Return (X, Y) of the center of cell containing provided text 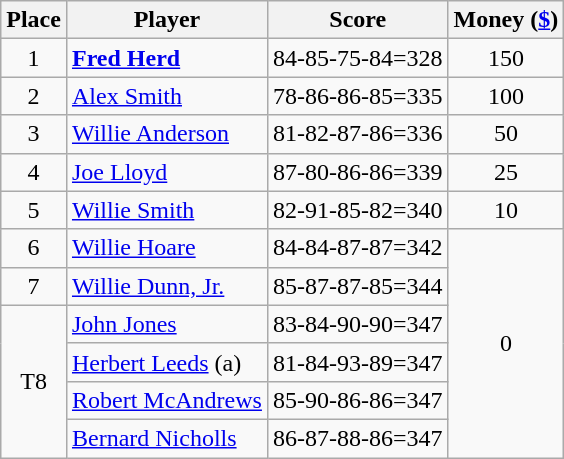
Alex Smith (166, 96)
81-84-93-89=347 (358, 362)
85-90-86-86=347 (358, 400)
7 (34, 286)
85-87-87-85=344 (358, 286)
Willie Anderson (166, 134)
84-84-87-87=342 (358, 248)
100 (506, 96)
78-86-86-85=335 (358, 96)
Willie Hoare (166, 248)
10 (506, 210)
4 (34, 172)
83-84-90-90=347 (358, 324)
0 (506, 343)
Willie Smith (166, 210)
2 (34, 96)
John Jones (166, 324)
1 (34, 58)
Herbert Leeds (a) (166, 362)
82-91-85-82=340 (358, 210)
3 (34, 134)
5 (34, 210)
Joe Lloyd (166, 172)
84-85-75-84=328 (358, 58)
Robert McAndrews (166, 400)
87-80-86-86=339 (358, 172)
Bernard Nicholls (166, 438)
81-82-87-86=336 (358, 134)
50 (506, 134)
Money ($) (506, 20)
150 (506, 58)
Fred Herd (166, 58)
Willie Dunn, Jr. (166, 286)
86-87-88-86=347 (358, 438)
6 (34, 248)
Player (166, 20)
Score (358, 20)
Place (34, 20)
T8 (34, 381)
25 (506, 172)
